Output the (x, y) coordinate of the center of the cell containing the given text.  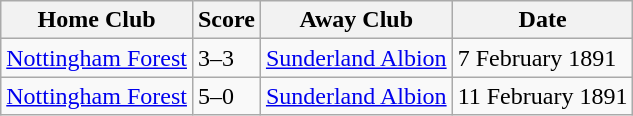
7 February 1891 (542, 58)
3–3 (226, 58)
Date (542, 20)
Score (226, 20)
11 February 1891 (542, 96)
Away Club (356, 20)
5–0 (226, 96)
Home Club (97, 20)
